Detect which cell encompasses the target text, then output its [X, Y] center coordinate. 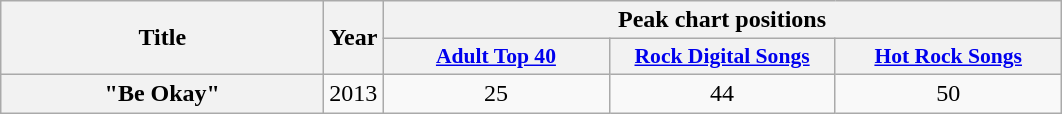
44 [722, 93]
Adult Top 40 [496, 57]
Rock Digital Songs [722, 57]
50 [948, 93]
"Be Okay" [162, 93]
Hot Rock Songs [948, 57]
Title [162, 38]
2013 [354, 93]
Year [354, 38]
25 [496, 93]
Peak chart positions [722, 20]
